Capture the cell that displays the provided text and extract its [x, y] central coordinate. 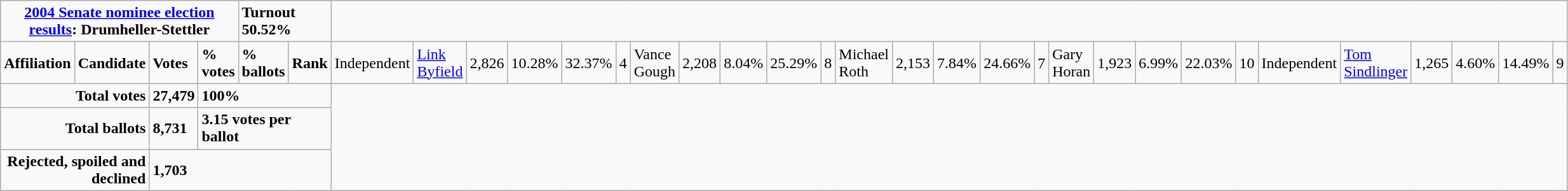
8,731 [174, 129]
% ballots [263, 62]
2,153 [912, 62]
8 [828, 62]
% votes [219, 62]
Candidate [112, 62]
1,703 [240, 169]
10.28% [535, 62]
2,826 [487, 62]
Turnout 50.52% [285, 22]
7 [1042, 62]
4.60% [1475, 62]
Vance Gough [654, 62]
1,265 [1432, 62]
7.84% [957, 62]
9 [1560, 62]
Rejected, spoiled and declined [75, 169]
4 [623, 62]
32.37% [588, 62]
8.04% [743, 62]
2,208 [700, 62]
1,923 [1114, 62]
Total votes [75, 95]
6.99% [1159, 62]
27,479 [174, 95]
Tom Sindlinger [1376, 62]
Votes [174, 62]
25.29% [794, 62]
Affiliation [37, 62]
10 [1247, 62]
100% [264, 95]
24.66% [1008, 62]
22.03% [1208, 62]
Rank [310, 62]
14.49% [1526, 62]
2004 Senate nominee election results: Drumheller-Stettler [119, 22]
Link Byfield [440, 62]
Gary Horan [1071, 62]
Total ballots [75, 129]
Michael Roth [864, 62]
3.15 votes per ballot [264, 129]
